Provide the (x, y) coordinate of the cell's center where the given text is located.  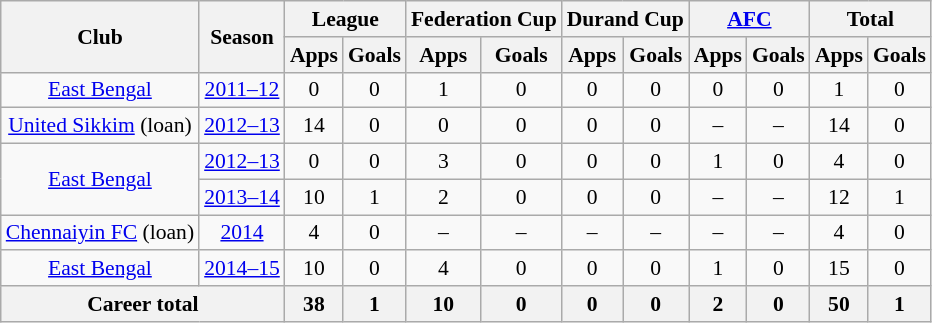
15 (839, 269)
Total (870, 19)
Club (100, 36)
League (346, 19)
Chennaiyin FC (loan) (100, 233)
2013–14 (242, 197)
50 (839, 304)
Career total (143, 304)
2014 (242, 233)
2011–12 (242, 90)
Season (242, 36)
3 (444, 162)
United Sikkim (loan) (100, 126)
Durand Cup (626, 19)
2014–15 (242, 269)
AFC (750, 19)
12 (839, 197)
38 (314, 304)
Federation Cup (484, 19)
